Identify which cell holds the provided text, then report its [X, Y] central coordinate. 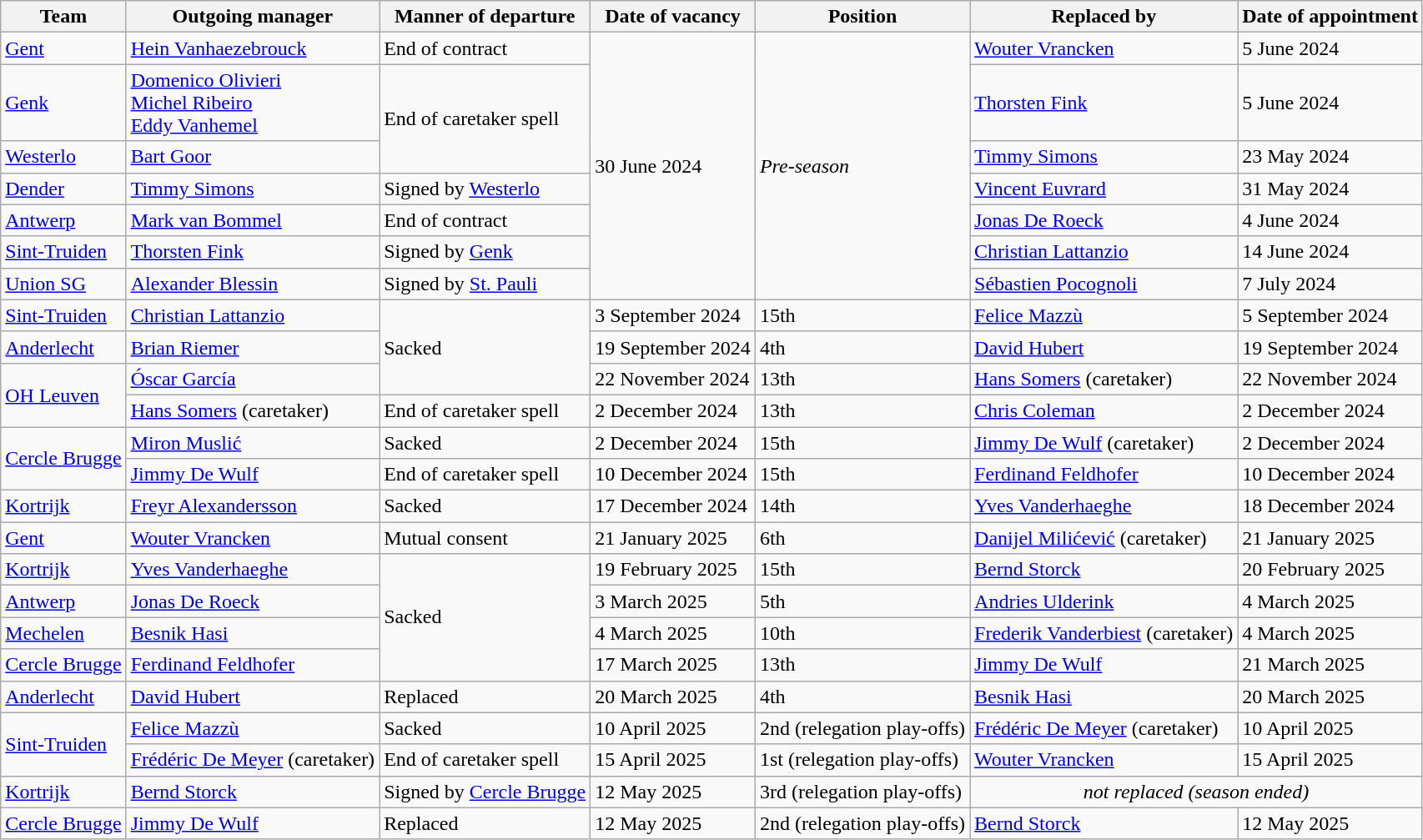
23 May 2024 [1330, 157]
17 December 2024 [673, 506]
3 March 2025 [673, 601]
17 March 2025 [673, 665]
14th [862, 506]
20 February 2025 [1330, 570]
Date of vacancy [673, 17]
3 September 2024 [673, 315]
3rd (relegation play-offs) [862, 792]
Frederik Vanderbiest (caretaker) [1104, 633]
Outgoing manager [253, 17]
Position [862, 17]
Domenico Olivieri Michel Ribeiro Eddy Vanhemel [253, 103]
Vincent Euvrard [1104, 189]
Signed by Genk [485, 252]
1st (relegation play-offs) [862, 760]
Team [63, 17]
Hein Vanhaezebrouck [253, 48]
31 May 2024 [1330, 189]
Manner of departure [485, 17]
Replaced by [1104, 17]
Chris Coleman [1104, 410]
Danijel Milićević (caretaker) [1104, 538]
Signed by Westerlo [485, 189]
6th [862, 538]
Mutual consent [485, 538]
Freyr Alexandersson [253, 506]
Genk [63, 103]
7 July 2024 [1330, 284]
19 February 2025 [673, 570]
Pre-season [862, 166]
Miron Muslić [253, 443]
14 June 2024 [1330, 252]
18 December 2024 [1330, 506]
Signed by Cercle Brugge [485, 792]
Sébastien Pocognoli [1104, 284]
Dender [63, 189]
Signed by St. Pauli [485, 284]
Westerlo [63, 157]
Mechelen [63, 633]
21 March 2025 [1330, 665]
Mark van Bommel [253, 220]
10th [862, 633]
Union SG [63, 284]
Date of appointment [1330, 17]
Jimmy De Wulf (caretaker) [1104, 443]
OH Leuven [63, 395]
Bart Goor [253, 157]
5th [862, 601]
Andries Ulderink [1104, 601]
Brian Riemer [253, 347]
30 June 2024 [673, 166]
Óscar García [253, 379]
4 June 2024 [1330, 220]
not replaced (season ended) [1196, 792]
Alexander Blessin [253, 284]
5 September 2024 [1330, 315]
